Detect which cell encompasses the target text, then output its [X, Y] center coordinate. 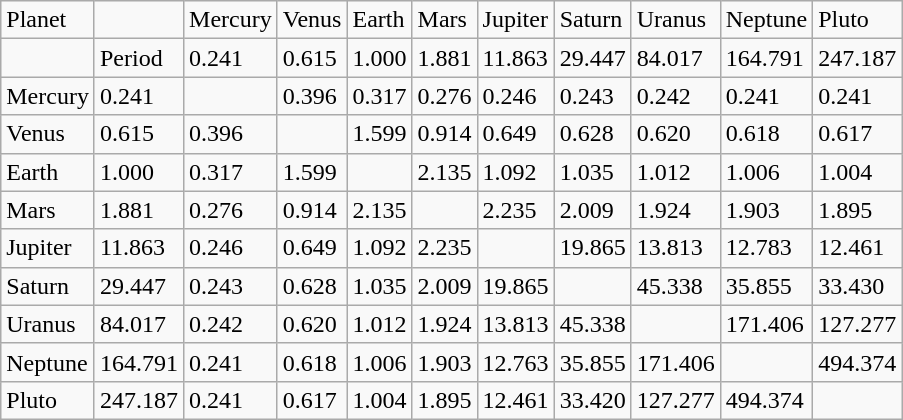
33.420 [592, 400]
Planet [48, 20]
12.783 [766, 248]
33.430 [858, 286]
12.763 [516, 362]
Period [138, 58]
